Identify which cell holds the provided text, then report its [X, Y] central coordinate. 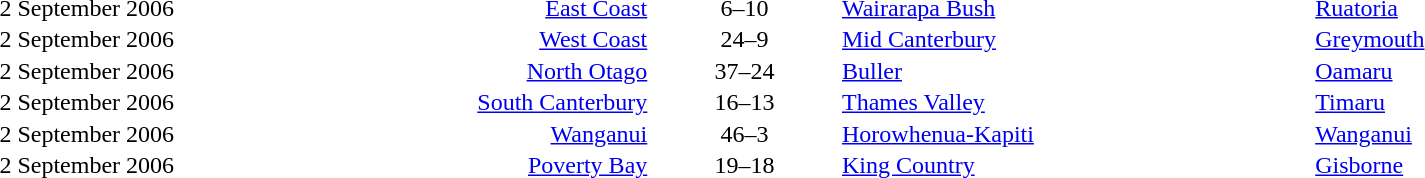
Mid Canterbury [1076, 39]
24–9 [744, 39]
Horowhenua-Kapiti [1076, 134]
46–3 [744, 134]
Thames Valley [1076, 103]
Wanganui [413, 134]
North Otago [413, 71]
37–24 [744, 71]
South Canterbury [413, 103]
West Coast [413, 39]
16–13 [744, 103]
Buller [1076, 71]
